Determine the [x, y] coordinate at the center of the cell enclosing the given text.  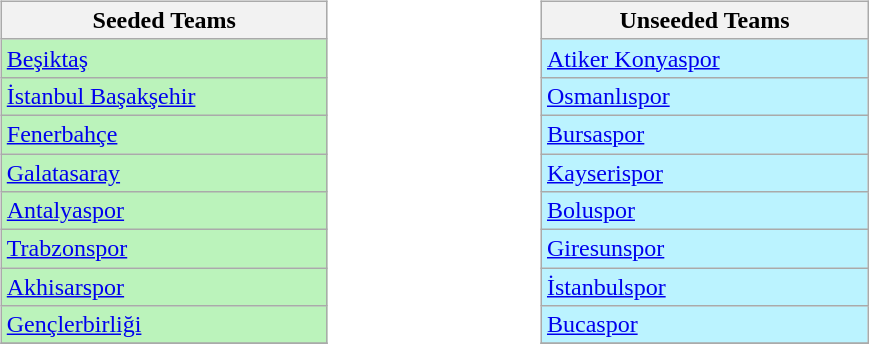
Boluspor [704, 211]
Fenerbahçe [164, 134]
Antalyaspor [164, 211]
İstanbul Başakşehir [164, 96]
Gençlerbirliği [164, 325]
Bucaspor [704, 325]
Seeded Teams [164, 20]
İstanbulspor [704, 287]
Giresunspor [704, 249]
Galatasaray [164, 173]
Osmanlıspor [704, 96]
Akhisarspor [164, 287]
Atiker Konyaspor [704, 58]
Trabzonspor [164, 249]
Unseeded Teams [704, 20]
Bursaspor [704, 134]
Beşiktaş [164, 58]
Kayserispor [704, 173]
